From the cell containing the given text, extract its center point as (x, y) coordinate. 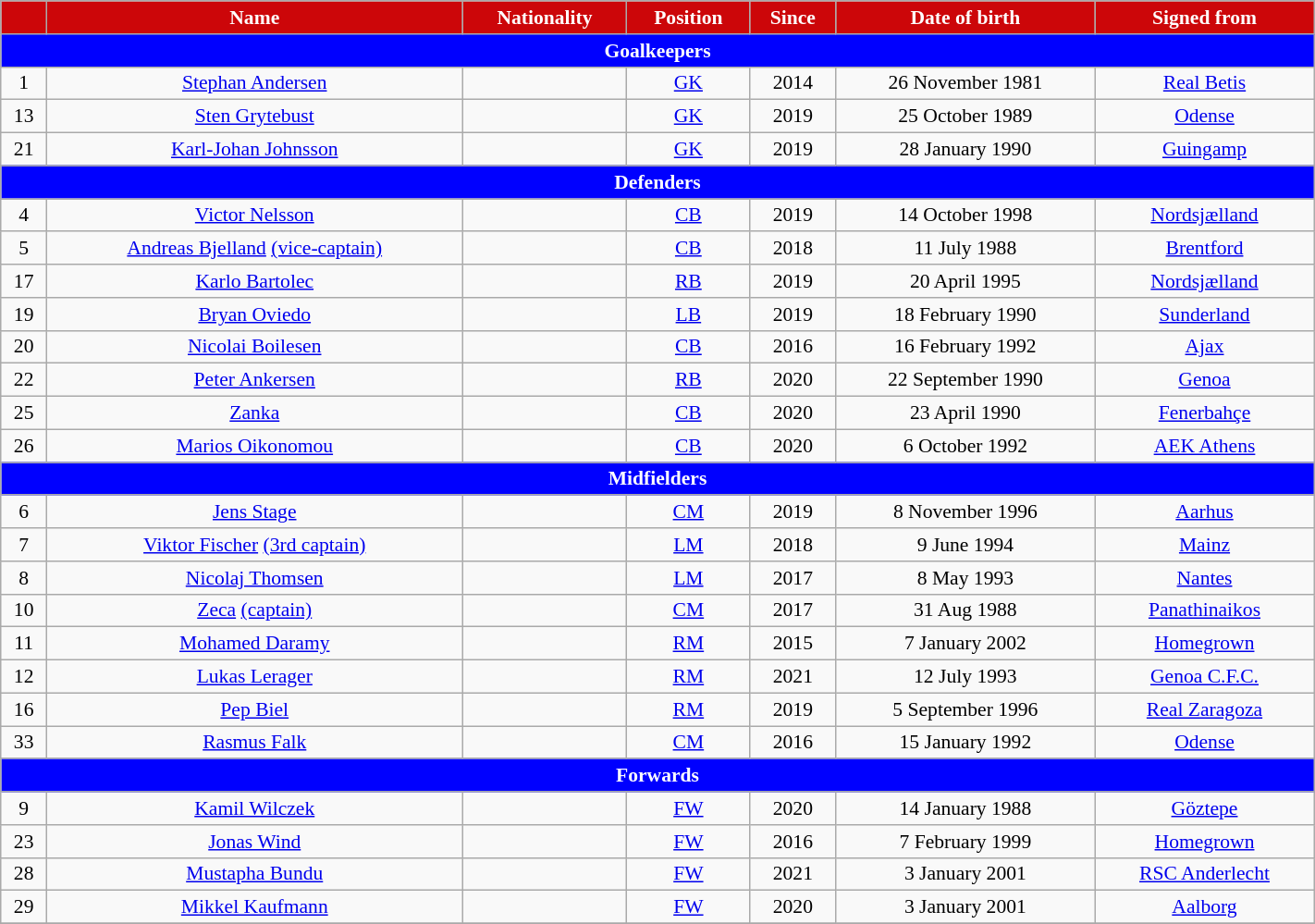
5 September 1996 (965, 709)
28 (24, 874)
2015 (793, 644)
7 January 2002 (965, 644)
22 September 1990 (965, 380)
6 October 1992 (965, 446)
AEK Athens (1204, 446)
16 February 1992 (965, 347)
23 (24, 842)
Signed from (1204, 18)
Date of birth (965, 18)
Viktor Fischer (3rd captain) (255, 545)
Peter Ankersen (255, 380)
Position (688, 18)
11 (24, 644)
12 July 1993 (965, 677)
26 November 1981 (965, 83)
9 June 1994 (965, 545)
14 October 1998 (965, 216)
7 (24, 545)
28 January 1990 (965, 150)
20 (24, 347)
Marios Oikonomou (255, 446)
26 (24, 446)
Karl-Johan Johnsson (255, 150)
Mohamed Daramy (255, 644)
Name (255, 18)
Ajax (1204, 347)
Defenders (657, 182)
21 (24, 150)
Aalborg (1204, 907)
Sten Grytebust (255, 117)
Andreas Bjelland (vice-captain) (255, 249)
Stephan Andersen (255, 83)
8 May 1993 (965, 578)
6 (24, 512)
Jens Stage (255, 512)
Victor Nelsson (255, 216)
25 October 1989 (965, 117)
Genoa C.F.C. (1204, 677)
5 (24, 249)
Panathinaikos (1204, 610)
1 (24, 83)
Midfielders (657, 479)
Nicolai Boilesen (255, 347)
22 (24, 380)
33 (24, 743)
Guingamp (1204, 150)
Genoa (1204, 380)
31 Aug 1988 (965, 610)
Fenerbahçe (1204, 413)
Forwards (657, 776)
Mustapha Bundu (255, 874)
Goalkeepers (657, 51)
7 February 1999 (965, 842)
8 November 1996 (965, 512)
Kamil Wilczek (255, 808)
RSC Anderlecht (1204, 874)
25 (24, 413)
Jonas Wind (255, 842)
23 April 1990 (965, 413)
18 February 1990 (965, 314)
Real Betis (1204, 83)
Nationality (545, 18)
11 July 1988 (965, 249)
Bryan Oviedo (255, 314)
8 (24, 578)
14 January 1988 (965, 808)
Since (793, 18)
13 (24, 117)
17 (24, 281)
Real Zaragoza (1204, 709)
19 (24, 314)
Sunderland (1204, 314)
20 April 1995 (965, 281)
12 (24, 677)
9 (24, 808)
15 January 1992 (965, 743)
Nicolaj Thomsen (255, 578)
Rasmus Falk (255, 743)
Lukas Lerager (255, 677)
Mainz (1204, 545)
Pep Biel (255, 709)
Zeca (captain) (255, 610)
29 (24, 907)
LB (688, 314)
16 (24, 709)
Göztepe (1204, 808)
Brentford (1204, 249)
Zanka (255, 413)
Nantes (1204, 578)
10 (24, 610)
Mikkel Kaufmann (255, 907)
Aarhus (1204, 512)
2014 (793, 83)
4 (24, 216)
Karlo Bartolec (255, 281)
